Return [x, y] of the center of cell containing provided text 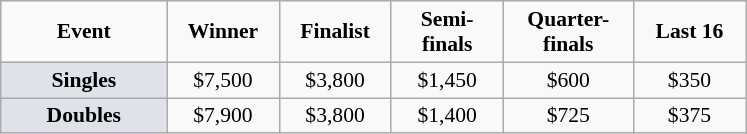
$1,450 [447, 80]
$600 [568, 80]
$725 [568, 116]
$7,900 [223, 116]
Finalist [335, 32]
$7,500 [223, 80]
$350 [689, 80]
$375 [689, 116]
$1,400 [447, 116]
Last 16 [689, 32]
Semi-finals [447, 32]
Singles [84, 80]
Quarter-finals [568, 32]
Event [84, 32]
Doubles [84, 116]
Winner [223, 32]
